Pinpoint the cell where the given text exists, returning its [X, Y] midpoint coordinate. 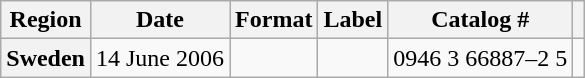
Sweden [46, 58]
Label [353, 20]
Date [160, 20]
0946 3 66887–2 5 [480, 58]
14 June 2006 [160, 58]
Region [46, 20]
Catalog # [480, 20]
Format [274, 20]
